Detect which cell encompasses the target text, then output its (x, y) center coordinate. 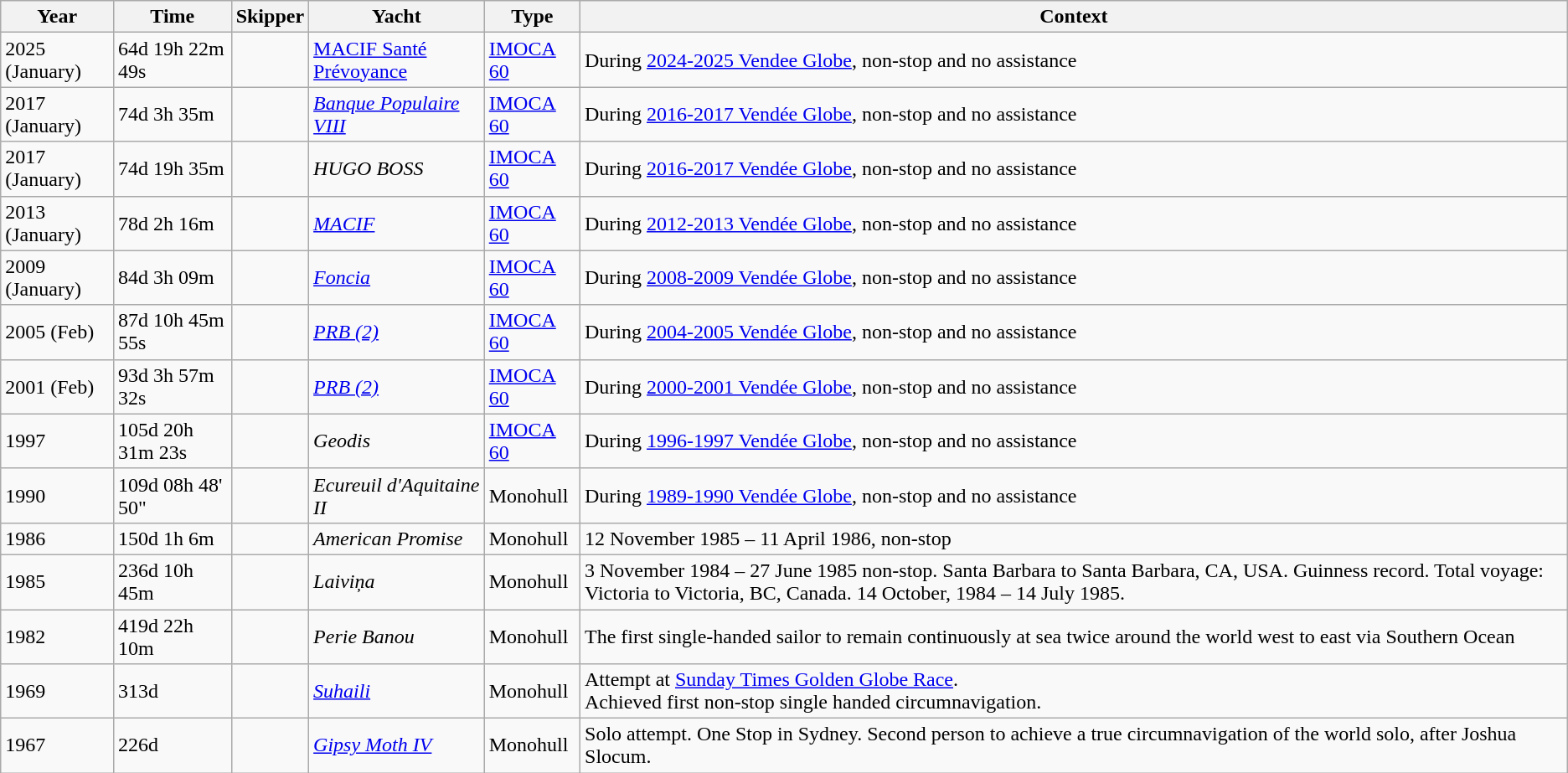
Ecureuil d'Aquitaine II (397, 496)
American Promise (397, 539)
74d 3h 35m (173, 114)
Year (57, 17)
Perie Banou (397, 636)
During 2008-2009 Vendée Globe, non-stop and no assistance (1074, 278)
Type (532, 17)
226d (173, 745)
2013 (January) (57, 223)
Geodis (397, 441)
The first single-handed sailor to remain continuously at sea twice around the world west to east via Southern Ocean (1074, 636)
Suhaili (397, 692)
2001 (Feb) (57, 387)
1990 (57, 496)
2005 (Feb) (57, 332)
During 2012-2013 Vendée Globe, non-stop and no assistance (1074, 223)
1985 (57, 581)
313d (173, 692)
Solo attempt. One Stop in Sydney. Second person to achieve a true circumnavigation of the world solo, after Joshua Slocum. (1074, 745)
236d 10h 45m (173, 581)
Time (173, 17)
1967 (57, 745)
1982 (57, 636)
Skipper (270, 17)
109d 08h 48' 50" (173, 496)
During 2004-2005 Vendée Globe, non-stop and no assistance (1074, 332)
Attempt at Sunday Times Golden Globe Race.Achieved first non-stop single handed circumnavigation. (1074, 692)
Gipsy Moth IV (397, 745)
78d 2h 16m (173, 223)
2025 (January) (57, 60)
74d 19h 35m (173, 169)
Yacht (397, 17)
During 1996-1997 Vendée Globe, non-stop and no assistance (1074, 441)
1969 (57, 692)
HUGO BOSS (397, 169)
MACIF (397, 223)
During 1989-1990 Vendée Globe, non-stop and no assistance (1074, 496)
12 November 1985 – 11 April 1986, non-stop (1074, 539)
105d 20h 31m 23s (173, 441)
150d 1h 6m (173, 539)
419d 22h 10m (173, 636)
93d 3h 57m 32s (173, 387)
During 2000-2001 Vendée Globe, non-stop and no assistance (1074, 387)
Laiviņa (397, 581)
Foncia (397, 278)
1997 (57, 441)
MACIF Santé Prévoyance (397, 60)
Context (1074, 17)
87d 10h 45m 55s (173, 332)
During 2024-2025 Vendee Globe, non-stop and no assistance (1074, 60)
Banque Populaire VIII (397, 114)
2009 (January) (57, 278)
84d 3h 09m (173, 278)
64d 19h 22m 49s (173, 60)
1986 (57, 539)
